Pinpoint the cell where the given text exists, returning its [x, y] midpoint coordinate. 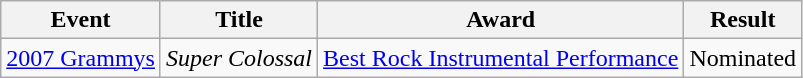
Best Rock Instrumental Performance [501, 58]
2007 Grammys [81, 58]
Result [743, 20]
Nominated [743, 58]
Award [501, 20]
Super Colossal [238, 58]
Event [81, 20]
Title [238, 20]
